Locate the cell with the specified text and output its (x, y) center coordinate. 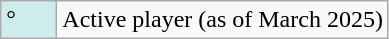
Active player (as of March 2025) (223, 20)
° (29, 20)
